Extract the (x, y) coordinate from the center of the cell holding the provided text.  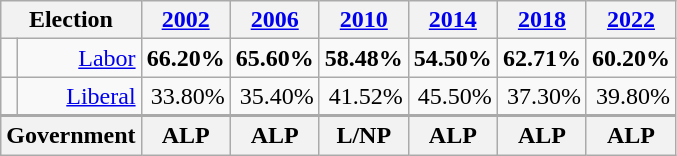
41.52% (364, 96)
54.50% (452, 58)
L/NP (364, 136)
Liberal (80, 96)
65.60% (274, 58)
33.80% (186, 96)
2018 (542, 20)
2006 (274, 20)
66.20% (186, 58)
45.50% (452, 96)
2002 (186, 20)
35.40% (274, 96)
Labor (80, 58)
62.71% (542, 58)
2022 (630, 20)
60.20% (630, 58)
2014 (452, 20)
58.48% (364, 58)
2010 (364, 20)
Election (71, 20)
Government (71, 136)
39.80% (630, 96)
37.30% (542, 96)
